Pinpoint the cell where the given text exists, returning its (X, Y) midpoint coordinate. 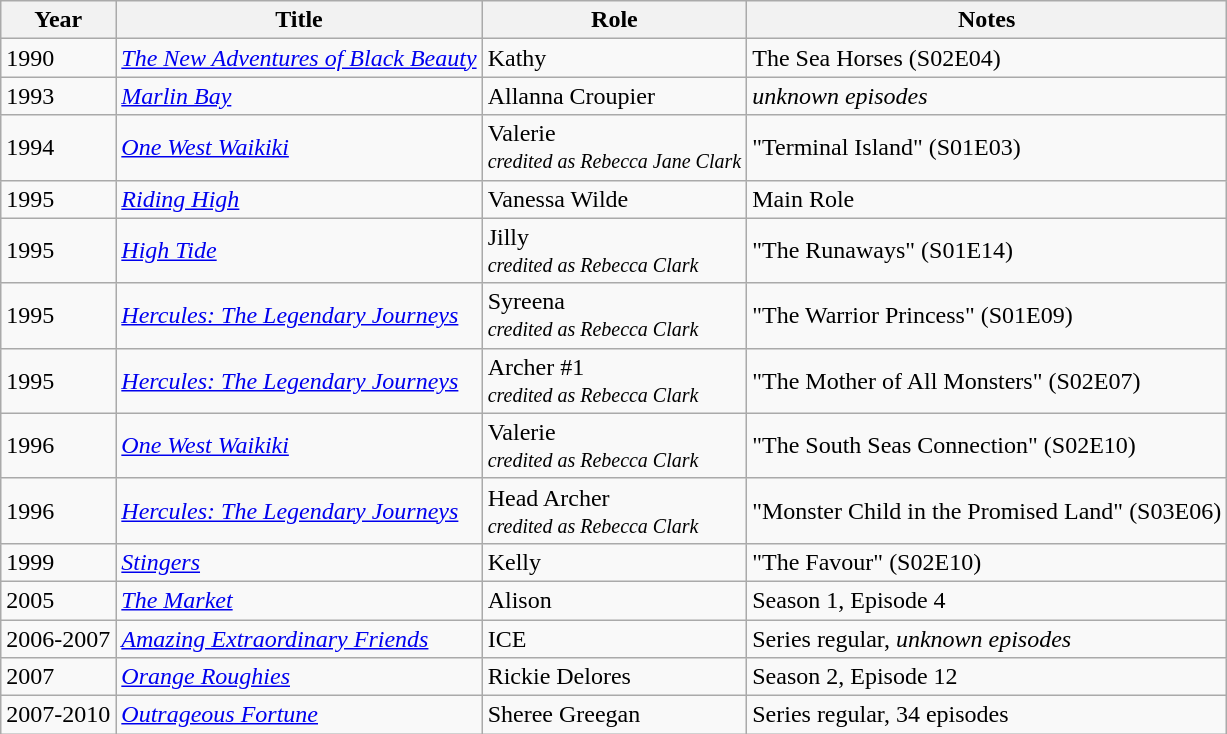
"The Mother of All Monsters" (S02E07) (987, 380)
ICE (614, 639)
Head Archercredited as Rebecca Clark (614, 510)
The Sea Horses (S02E04) (987, 58)
Stingers (299, 562)
Sheree Greegan (614, 715)
Valeriecredited as Rebecca Clark (614, 446)
Year (58, 20)
Notes (987, 20)
Kathy (614, 58)
Amazing Extraordinary Friends (299, 639)
Kelly (614, 562)
"The South Seas Connection" (S02E10) (987, 446)
"The Warrior Princess" (S01E09) (987, 316)
Title (299, 20)
2006-2007 (58, 639)
2005 (58, 600)
High Tide (299, 250)
2007 (58, 677)
Main Role (987, 199)
"The Favour" (S02E10) (987, 562)
Season 2, Episode 12 (987, 677)
Jillycredited as Rebecca Clark (614, 250)
Archer #1credited as Rebecca Clark (614, 380)
unknown episodes (987, 96)
Marlin Bay (299, 96)
2007-2010 (58, 715)
1999 (58, 562)
Valeriecredited as Rebecca Jane Clark (614, 148)
Allanna Croupier (614, 96)
Series regular, unknown episodes (987, 639)
Orange Roughies (299, 677)
"Terminal Island" (S01E03) (987, 148)
Season 1, Episode 4 (987, 600)
The Market (299, 600)
Role (614, 20)
Vanessa Wilde (614, 199)
"Monster Child in the Promised Land" (S03E06) (987, 510)
1993 (58, 96)
Rickie Delores (614, 677)
1994 (58, 148)
Riding High (299, 199)
1990 (58, 58)
The New Adventures of Black Beauty (299, 58)
Series regular, 34 episodes (987, 715)
Alison (614, 600)
Syreenacredited as Rebecca Clark (614, 316)
"The Runaways" (S01E14) (987, 250)
Outrageous Fortune (299, 715)
